Output the [x, y] coordinate of the center of the cell containing the given text.  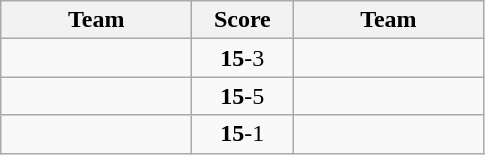
Score [242, 20]
15-3 [242, 58]
15-1 [242, 134]
15-5 [242, 96]
